Pinpoint the cell where the given text exists, returning its [X, Y] midpoint coordinate. 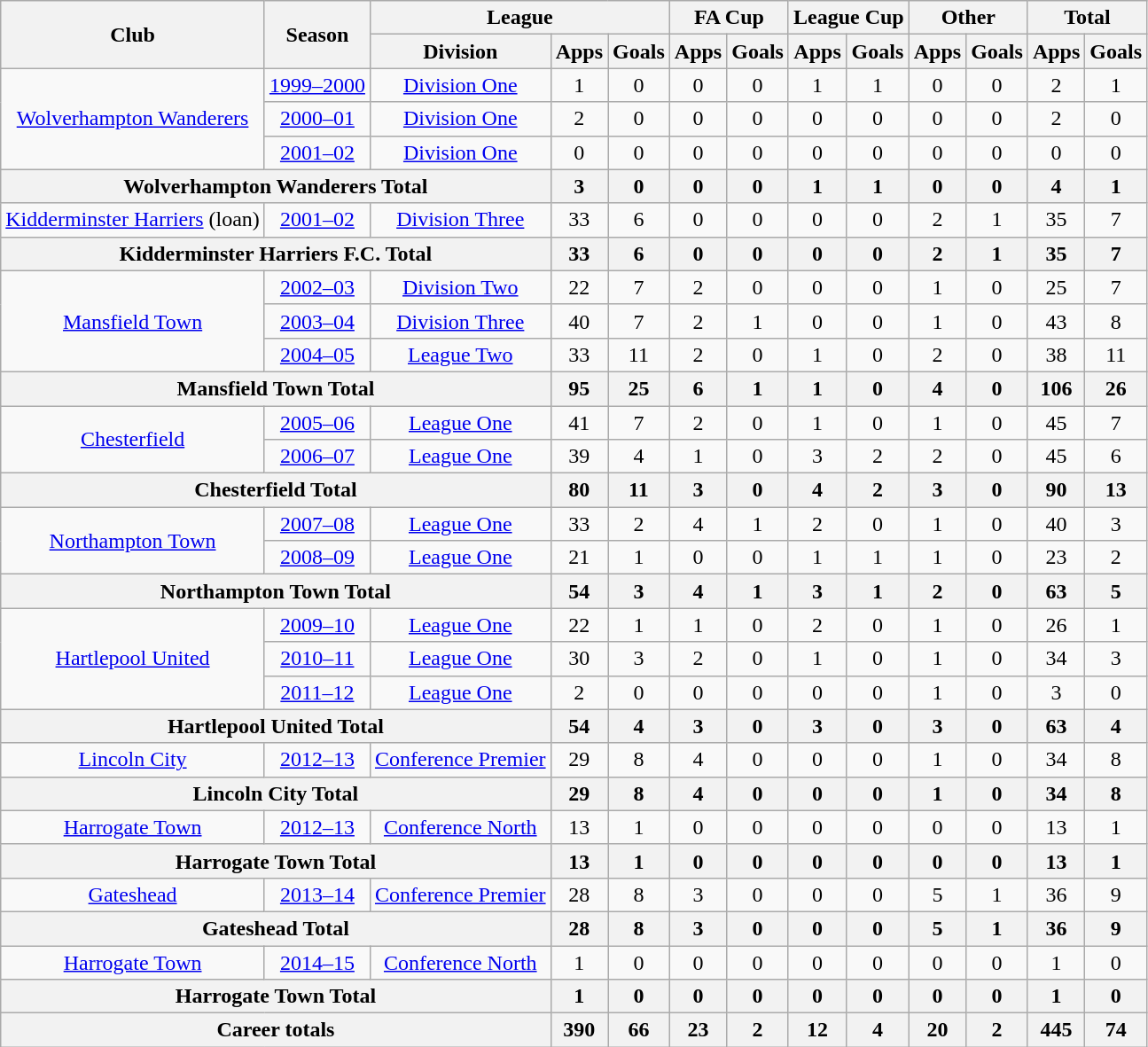
Mansfield Town Total [276, 388]
90 [1056, 490]
2014–15 [317, 962]
Lincoln City [133, 760]
2010–11 [317, 659]
Northampton Town [133, 541]
Division Two [460, 287]
95 [579, 388]
Season [317, 35]
39 [579, 457]
Northampton Town Total [276, 591]
Chesterfield Total [276, 490]
2000–01 [317, 119]
80 [579, 490]
Division [460, 51]
Club [133, 35]
12 [817, 1030]
Hartlepool United Total [276, 726]
2011–12 [317, 692]
Lincoln City Total [276, 793]
66 [639, 1030]
106 [1056, 388]
2013–14 [317, 895]
20 [937, 1030]
2005–06 [317, 423]
30 [579, 659]
Wolverhampton Wanderers [133, 119]
League Cup [848, 18]
74 [1116, 1030]
Hartlepool United [133, 659]
38 [1056, 355]
Total [1087, 18]
Kidderminster Harriers (loan) [133, 220]
League Two [460, 355]
2009–10 [317, 625]
41 [579, 423]
2004–05 [317, 355]
FA Cup [729, 18]
Gateshead [133, 895]
1999–2000 [317, 85]
Kidderminster Harriers F.C. Total [276, 254]
2007–08 [317, 524]
Wolverhampton Wanderers Total [276, 186]
2006–07 [317, 457]
Chesterfield [133, 440]
2002–03 [317, 287]
390 [579, 1030]
Other [968, 18]
445 [1056, 1030]
Mansfield Town [133, 321]
League [519, 18]
Gateshead Total [276, 928]
21 [579, 558]
2003–04 [317, 321]
43 [1056, 321]
2008–09 [317, 558]
Career totals [276, 1030]
